For the text-containing cell, return its midpoint in (X, Y) coordinate format. 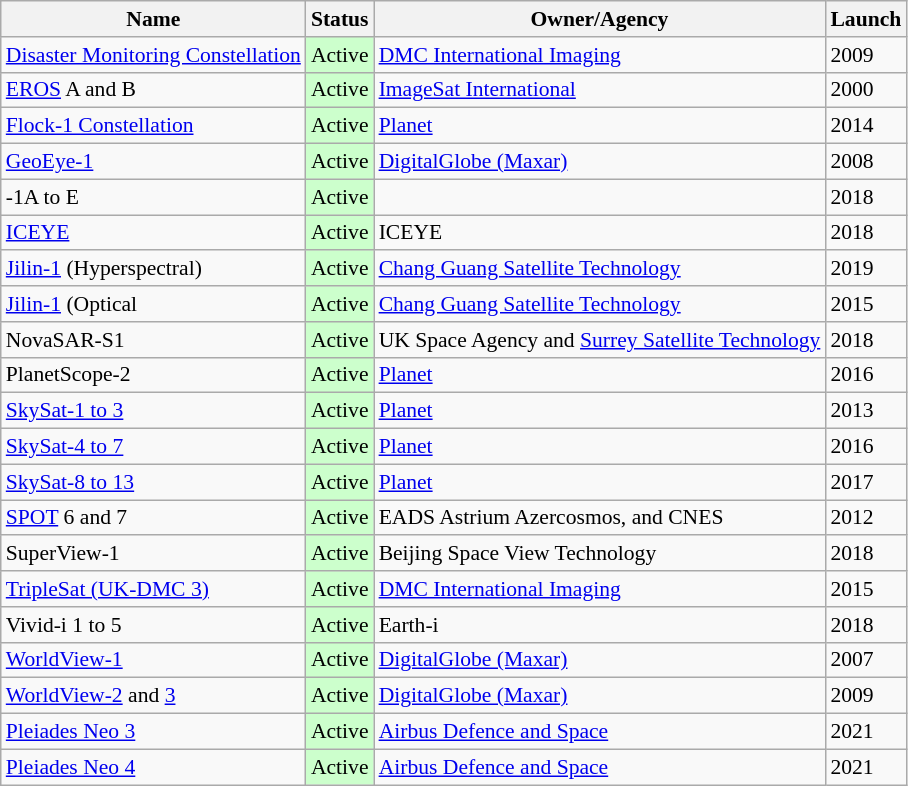
Owner/Agency (600, 19)
2013 (866, 411)
2007 (866, 660)
WorldView-2 and 3 (154, 696)
Flock-1 Constellation (154, 126)
Jilin-1 (Optical (154, 304)
PlanetScope-2 (154, 375)
Name (154, 19)
EROS A and B (154, 90)
Pleiades Neo 3 (154, 732)
NovaSAR-S1 (154, 340)
UK Space Agency and Surrey Satellite Technology (600, 340)
Pleiades Neo 4 (154, 767)
Beijing Space View Technology (600, 554)
Status (340, 19)
Earth-i (600, 625)
Vivid-i 1 to 5 (154, 625)
2012 (866, 518)
WorldView-1 (154, 660)
ImageSat International (600, 90)
Disaster Monitoring Constellation (154, 55)
TripleSat (UK-DMC 3) (154, 589)
GeoEye-1 (154, 162)
SPOT 6 and 7 (154, 518)
2019 (866, 269)
SkySat-4 to 7 (154, 447)
2017 (866, 482)
SuperView-1 (154, 554)
Jilin-1 (Hyperspectral) (154, 269)
Launch (866, 19)
2000 (866, 90)
EADS Astrium Azercosmos, and CNES (600, 518)
-1A to E (154, 197)
2008 (866, 162)
SkySat-1 to 3 (154, 411)
SkySat-8 to 13 (154, 482)
2014 (866, 126)
